Output the [X, Y] coordinate of the center of the cell containing the given text.  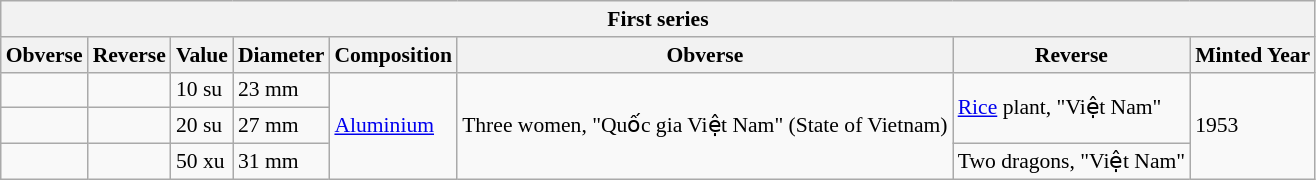
Three women, "Quốc gia Việt Nam" (State of Vietnam) [705, 126]
Diameter [281, 55]
23 mm [281, 90]
27 mm [281, 126]
Two dragons, "Việt Nam" [1072, 162]
1953 [1252, 126]
10 su [202, 90]
20 su [202, 126]
31 mm [281, 162]
Value [202, 55]
Minted Year [1252, 55]
Rice plant, "Việt Nam" [1072, 108]
Composition [393, 55]
50 xu [202, 162]
First series [658, 19]
Aluminium [393, 126]
